Return [x, y] of the center of cell containing provided text 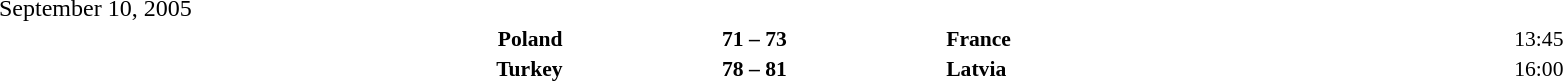
France [1228, 38]
71 – 73 [755, 38]
